For the text-containing cell, return its midpoint in (X, Y) coordinate format. 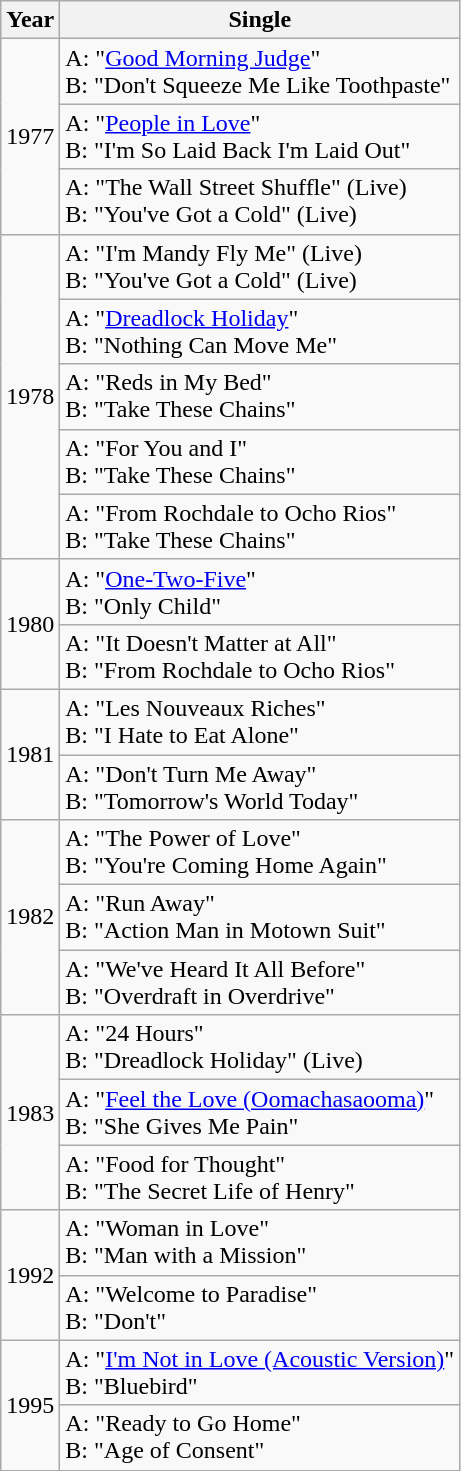
1983 (30, 1112)
A: "Feel the Love (Oomachasaooma)"B: "She Gives Me Pain" (260, 1112)
1981 (30, 754)
A: "Run Away"B: "Action Man in Motown Suit" (260, 918)
A: "Welcome to Paradise"B: "Don't" (260, 1308)
A: "Good Morning Judge"B: "Don't Squeeze Me Like Toothpaste" (260, 72)
A: "The Power of Love"B: "You're Coming Home Again" (260, 852)
1978 (30, 396)
A: "From Rochdale to Ocho Rios"B: "Take These Chains" (260, 526)
A: "One-Two-Five"B: "Only Child" (260, 592)
A: "People in Love"B: "I'm So Laid Back I'm Laid Out" (260, 136)
1977 (30, 136)
A: "Don't Turn Me Away"B: "Tomorrow's World Today" (260, 786)
A: "Ready to Go Home"B: "Age of Consent" (260, 1438)
A: "Dreadlock Holiday"B: "Nothing Can Move Me" (260, 332)
A: "I'm Not in Love (Acoustic Version)"B: "Bluebird" (260, 1372)
1995 (30, 1405)
1982 (30, 918)
A: "I'm Mandy Fly Me" (Live)B: "You've Got a Cold" (Live) (260, 266)
A: "Food for Thought"B: "The Secret Life of Henry" (260, 1178)
A: "Les Nouveaux Riches"B: "I Hate to Eat Alone" (260, 722)
1992 (30, 1275)
A: "Reds in My Bed"B: "Take These Chains" (260, 396)
A: "We've Heard It All Before"B: "Overdraft in Overdrive" (260, 982)
A: "Woman in Love"B: "Man with a Mission" (260, 1242)
1980 (30, 624)
Year (30, 20)
A: "24 Hours"B: "Dreadlock Holiday" (Live) (260, 1048)
A: "The Wall Street Shuffle" (Live)B: "You've Got a Cold" (Live) (260, 202)
A: "It Doesn't Matter at All"B: "From Rochdale to Ocho Rios" (260, 656)
A: "For You and I"B: "Take These Chains" (260, 462)
Single (260, 20)
